Identify which cell holds the provided text, then report its [X, Y] central coordinate. 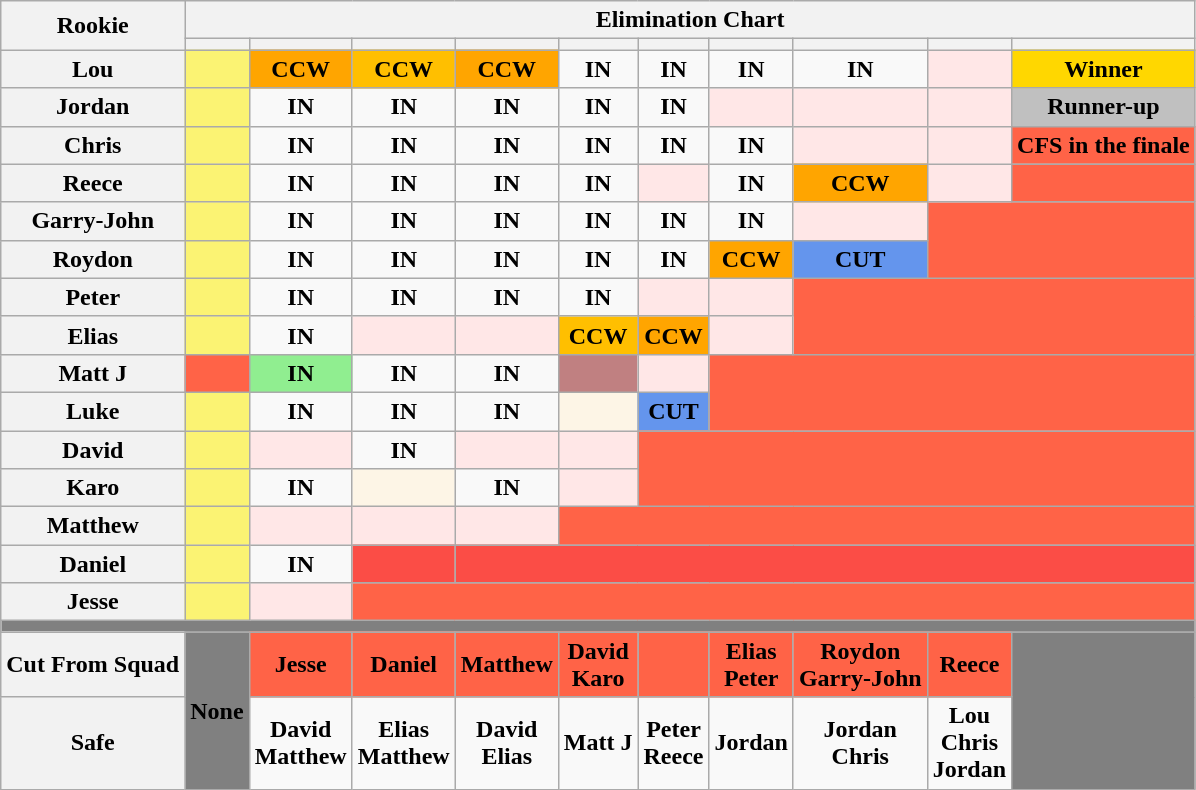
Lou [93, 69]
None [217, 710]
Runner-up [1104, 107]
Garry-John [93, 221]
DavidElias [506, 743]
Roydon [93, 259]
JordanChris [860, 743]
LouChrisJordan [969, 743]
Elias [93, 335]
Elimination Chart [690, 20]
Safe [93, 743]
DavidMatthew [300, 743]
DavidKaro [598, 664]
CFS in the finale [1104, 145]
Rookie [93, 26]
EliasMatthew [404, 743]
Chris [93, 145]
Luke [93, 411]
Winner [1104, 69]
David [93, 449]
EliasPeter [751, 664]
Cut From Squad [93, 664]
PeterReece [674, 743]
Karo [93, 488]
Peter [93, 297]
RoydonGarry-John [860, 664]
